Detect which cell encompasses the target text, then output its (X, Y) center coordinate. 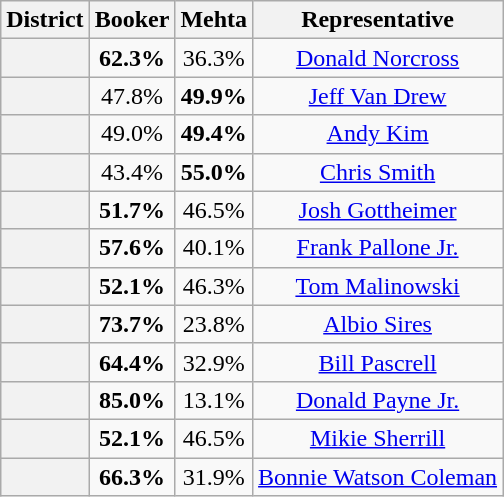
23.8% (214, 324)
62.3% (132, 58)
47.8% (132, 96)
46.3% (214, 286)
Jeff Van Drew (378, 96)
Chris Smith (378, 172)
Josh Gottheimer (378, 210)
Donald Norcross (378, 58)
Frank Pallone Jr. (378, 248)
51.7% (132, 210)
Representative (378, 20)
49.9% (214, 96)
32.9% (214, 362)
Mikie Sherrill (378, 438)
Booker (132, 20)
85.0% (132, 400)
43.4% (132, 172)
49.0% (132, 134)
40.1% (214, 248)
64.4% (132, 362)
36.3% (214, 58)
49.4% (214, 134)
Tom Malinowski (378, 286)
73.7% (132, 324)
Bill Pascrell (378, 362)
31.9% (214, 477)
Andy Kim (378, 134)
District (45, 20)
13.1% (214, 400)
Bonnie Watson Coleman (378, 477)
Mehta (214, 20)
57.6% (132, 248)
Donald Payne Jr. (378, 400)
Albio Sires (378, 324)
55.0% (214, 172)
66.3% (132, 477)
